Output the [x, y] coordinate of the center of the cell containing the given text.  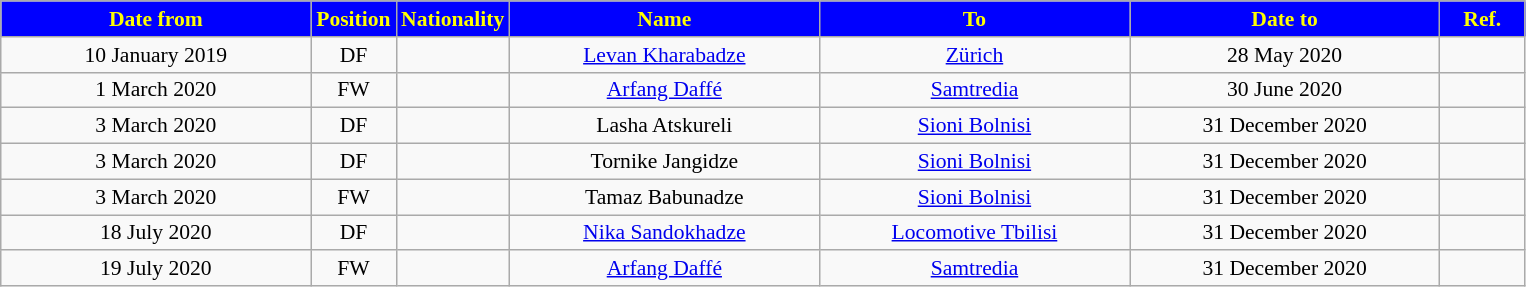
10 January 2019 [156, 55]
Lasha Atskureli [664, 126]
Zürich [974, 55]
Nationality [452, 19]
Tornike Jangidze [664, 162]
Name [664, 19]
1 March 2020 [156, 90]
Ref. [1482, 19]
30 June 2020 [1285, 90]
Date to [1285, 19]
Date from [156, 19]
19 July 2020 [156, 269]
28 May 2020 [1285, 55]
Nika Sandokhadze [664, 233]
Tamaz Babunadze [664, 197]
To [974, 19]
Position [354, 19]
Levan Kharabadze [664, 55]
Locomotive Tbilisi [974, 233]
18 July 2020 [156, 233]
